From the cell containing the given text, extract its center point as (x, y) coordinate. 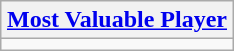
Most Valuable Player (116, 20)
